From the cell containing the given text, extract its center point as (x, y) coordinate. 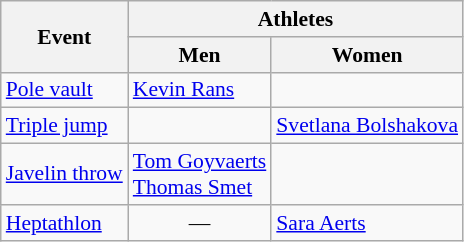
Athletes (296, 19)
Kevin Rans (200, 90)
Tom GoyvaertsThomas Smet (200, 174)
— (200, 223)
Heptathlon (64, 223)
Women (367, 55)
Sara Aerts (367, 223)
Men (200, 55)
Triple jump (64, 126)
Pole vault (64, 90)
Javelin throw (64, 174)
Svetlana Bolshakova (367, 126)
Event (64, 36)
